Return [X, Y] of the center of cell containing provided text 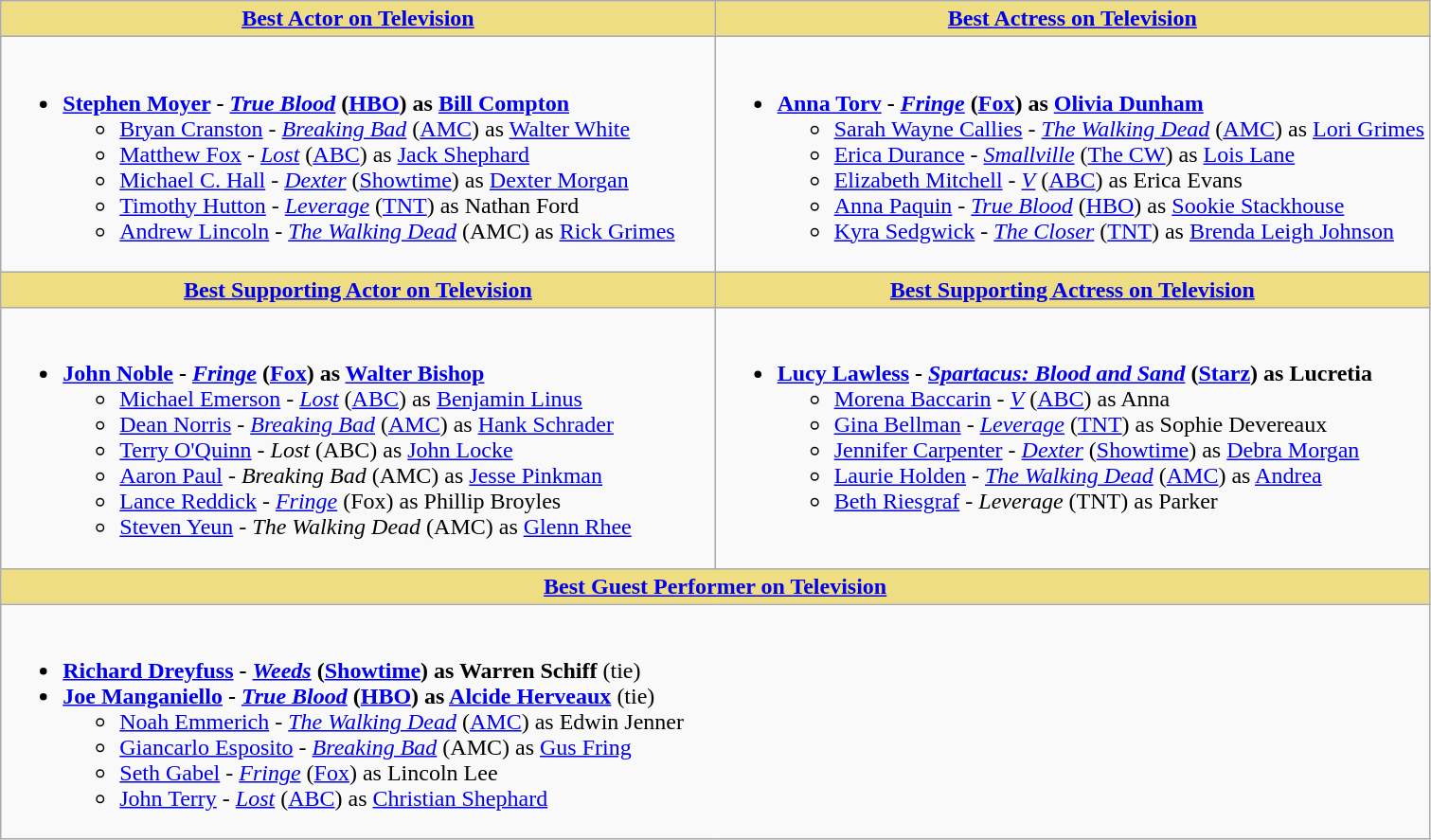
Best Supporting Actress on Television [1072, 290]
Best Actor on Television [358, 19]
Best Supporting Actor on Television [358, 290]
Best Guest Performer on Television [716, 586]
Best Actress on Television [1072, 19]
